Locate the cell with the specified text and output its (X, Y) center coordinate. 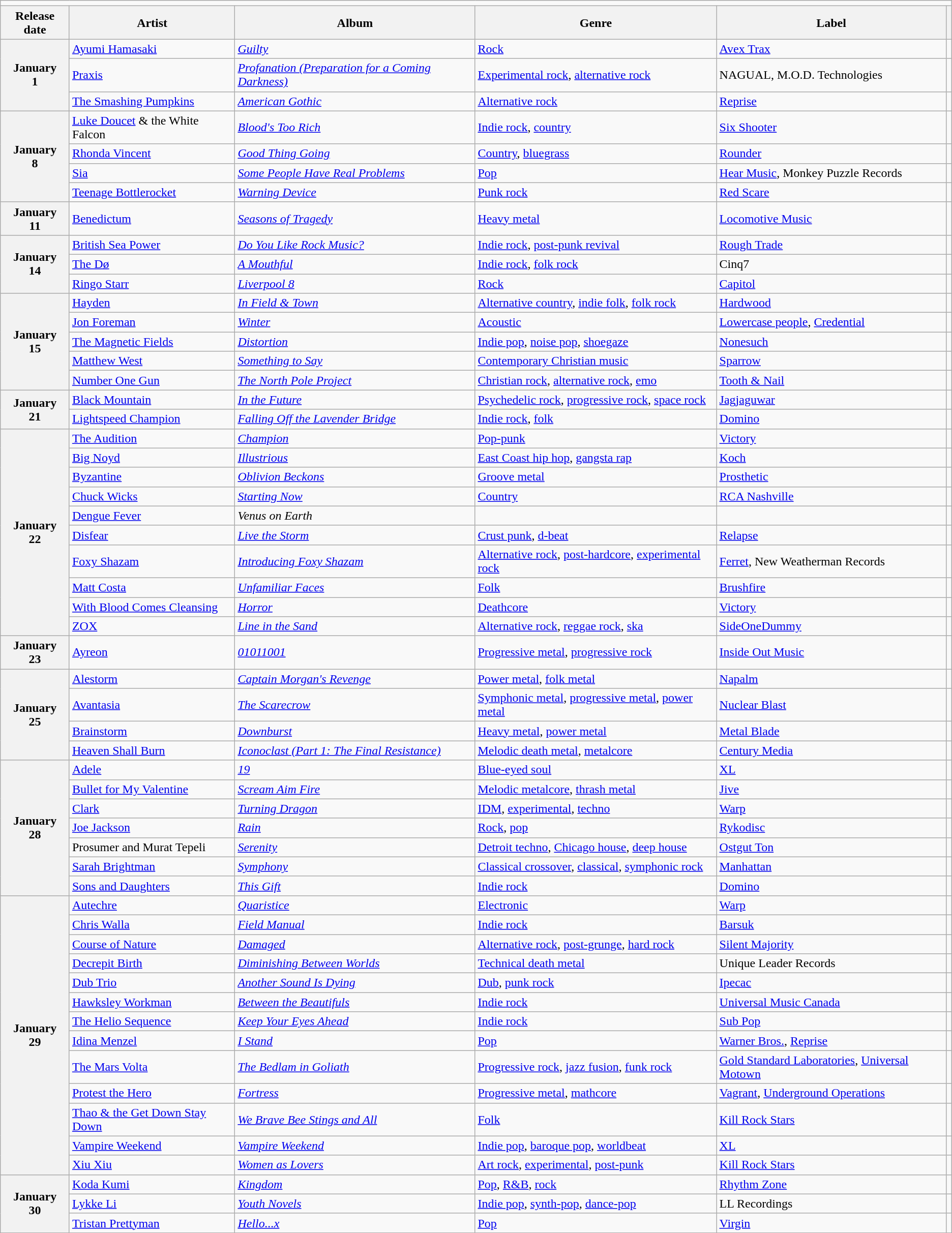
The Dø (152, 264)
Distortion (355, 342)
Between the Beautifuls (355, 1002)
NAGUAL, M.O.D. Technologies (831, 75)
Turning Dragon (355, 808)
Sparrow (831, 361)
Red Scare (831, 192)
Contemporary Christian music (596, 361)
Benedictum (152, 219)
Punk rock (596, 192)
Iconoclast (Part 1: The Final Resistance) (355, 750)
Groove metal (596, 477)
Power metal, folk metal (596, 679)
Lightspeed Champion (152, 419)
Luke Doucet & the White Falcon (152, 127)
Electronic (596, 905)
Crust punk, d-beat (596, 535)
A Mouthful (355, 264)
Idina Menzel (152, 1041)
Heaven Shall Burn (152, 750)
Napalm (831, 679)
Teenage Bottlerocket (152, 192)
The Mars Volta (152, 1067)
Alternative rock (596, 101)
Rykodisc (831, 828)
East Coast hip hop, gangsta rap (596, 458)
Brainstorm (152, 731)
IDM, experimental, techno (596, 808)
Heavy metal, power metal (596, 731)
Progressive metal, progressive rock (596, 653)
With Blood Comes Cleansing (152, 607)
Century Media (831, 750)
Psychedelic rock, progressive rock, space rock (596, 400)
The North Pole Project (355, 380)
ZOX (152, 626)
Ostgut Ton (831, 847)
Decrepit Birth (152, 964)
Warner Bros., Reprise (831, 1041)
Relapse (831, 535)
Adele (152, 770)
Barsuk (831, 924)
Guilty (355, 49)
Jon Foreman (152, 322)
Symphony (355, 866)
Joe Jackson (152, 828)
Melodic death metal, metalcore (596, 750)
Winter (355, 322)
Acoustic (596, 322)
Do You Like Rock Music? (355, 245)
Hayden (152, 303)
January23 (35, 653)
Ipecac (831, 983)
Hardwood (831, 303)
Artist (152, 22)
Big Noyd (152, 458)
Detroit techno, Chicago house, deep house (596, 847)
Jagjaguwar (831, 400)
Falling Off the Lavender Bridge (355, 419)
Dub, punk rock (596, 983)
Indie pop, noise pop, shoegaze (596, 342)
Captain Morgan's Revenge (355, 679)
Fortress (355, 1093)
Cinq7 (831, 264)
Genre (596, 22)
Christian rock, alternative rock, emo (596, 380)
Dengue Fever (152, 516)
Warning Device (355, 192)
Rough Trade (831, 245)
Indie pop, baroque pop, worldbeat (596, 1146)
Alternative rock, post-hardcore, experimental rock (596, 561)
Unfamiliar Faces (355, 587)
Dub Trio (152, 983)
Illustrious (355, 458)
Indie pop, synth-pop, dance-pop (596, 1204)
Number One Gun (152, 380)
The Magnetic Fields (152, 342)
Country (596, 496)
Gold Standard Laboratories, Universal Motown (831, 1067)
Line in the Sand (355, 626)
Ayumi Hamasaki (152, 49)
Diminishing Between Worlds (355, 964)
Seasons of Tragedy (355, 219)
Hello...x (355, 1223)
Course of Nature (152, 944)
Deathcore (596, 607)
The Smashing Pumpkins (152, 101)
Rock, pop (596, 828)
Melodic metalcore, thrash metal (596, 789)
We Brave Bee Stings and All (355, 1120)
Another Sound Is Dying (355, 983)
Tooth & Nail (831, 380)
Liverpool 8 (355, 283)
Praxis (152, 75)
Bullet for My Valentine (152, 789)
Good Thing Going (355, 154)
Oblivion Beckons (355, 477)
Rain (355, 828)
Byzantine (152, 477)
Album (355, 22)
RCA Nashville (831, 496)
Pop, R&B, rock (596, 1184)
Art rock, experimental, post-punk (596, 1165)
Youth Novels (355, 1204)
Nuclear Blast (831, 705)
Universal Music Canada (831, 1002)
Chuck Wicks (152, 496)
Lykke Li (152, 1204)
Brushfire (831, 587)
Downburst (355, 731)
I Stand (355, 1041)
Introducing Foxy Shazam (355, 561)
January11 (35, 219)
Unique Leader Records (831, 964)
Prosthetic (831, 477)
Blue-eyed soul (596, 770)
Vagrant, Underground Operations (831, 1093)
Starting Now (355, 496)
Quaristice (355, 905)
January14 (35, 264)
Tristan Prettyman (152, 1223)
January1 (35, 75)
The Scarecrow (355, 705)
Scream Aim Fire (355, 789)
Inside Out Music (831, 653)
Ayreon (152, 653)
Release date (35, 22)
In Field & Town (355, 303)
Avex Trax (831, 49)
This Gift (355, 886)
Field Manual (355, 924)
Some People Have Real Problems (355, 173)
Capitol (831, 283)
Avantasia (152, 705)
Nonesuch (831, 342)
January30 (35, 1204)
Koda Kumi (152, 1184)
American Gothic (355, 101)
January21 (35, 409)
Koch (831, 458)
Disfear (152, 535)
Blood's Too Rich (355, 127)
LL Recordings (831, 1204)
Prosumer and Murat Tepeli (152, 847)
Champion (355, 438)
Rounder (831, 154)
Reprise (831, 101)
Experimental rock, alternative rock (596, 75)
Ringo Starr (152, 283)
Profanation (Preparation for a Coming Darkness) (355, 75)
Damaged (355, 944)
Classical crossover, classical, symphonic rock (596, 866)
Heavy metal (596, 219)
Autechre (152, 905)
Label (831, 22)
Virgin (831, 1223)
Progressive metal, mathcore (596, 1093)
Venus on Earth (355, 516)
Locomotive Music (831, 219)
Symphonic metal, progressive metal, power metal (596, 705)
Manhattan (831, 866)
Alternative rock, reggae rock, ska (596, 626)
Alternative country, indie folk, folk rock (596, 303)
Country, bluegrass (596, 154)
Matthew West (152, 361)
Horror (355, 607)
January22 (35, 532)
Indie rock, folk rock (596, 264)
Clark (152, 808)
Sons and Daughters (152, 886)
Six Shooter (831, 127)
Rhythm Zone (831, 1184)
Indie rock, post-punk revival (596, 245)
The Audition (152, 438)
Alestorm (152, 679)
SideOneDummy (831, 626)
Serenity (355, 847)
Rhonda Vincent (152, 154)
Foxy Shazam (152, 561)
Chris Walla (152, 924)
Metal Blade (831, 731)
Lowercase people, Credential (831, 322)
January15 (35, 342)
Hawksley Workman (152, 1002)
Women as Lovers (355, 1165)
Silent Majority (831, 944)
Pop-punk (596, 438)
January29 (35, 1035)
January25 (35, 715)
British Sea Power (152, 245)
The Helio Sequence (152, 1021)
Sub Pop (831, 1021)
Black Mountain (152, 400)
Matt Costa (152, 587)
Alternative rock, post-grunge, hard rock (596, 944)
Xiu Xiu (152, 1165)
January8 (35, 157)
Kingdom (355, 1184)
Hear Music, Monkey Puzzle Records (831, 173)
Something to Say (355, 361)
Thao & the Get Down Stay Down (152, 1120)
Sarah Brightman (152, 866)
Live the Storm (355, 535)
Sia (152, 173)
01011001 (355, 653)
Indie rock, folk (596, 419)
19 (355, 770)
Ferret, New Weatherman Records (831, 561)
January28 (35, 828)
Indie rock, country (596, 127)
Protest the Hero (152, 1093)
Keep Your Eyes Ahead (355, 1021)
Jive (831, 789)
Progressive rock, jazz fusion, funk rock (596, 1067)
Technical death metal (596, 964)
In the Future (355, 400)
The Bedlam in Goliath (355, 1067)
